Output the (X, Y) coordinate of the center of the cell containing the given text.  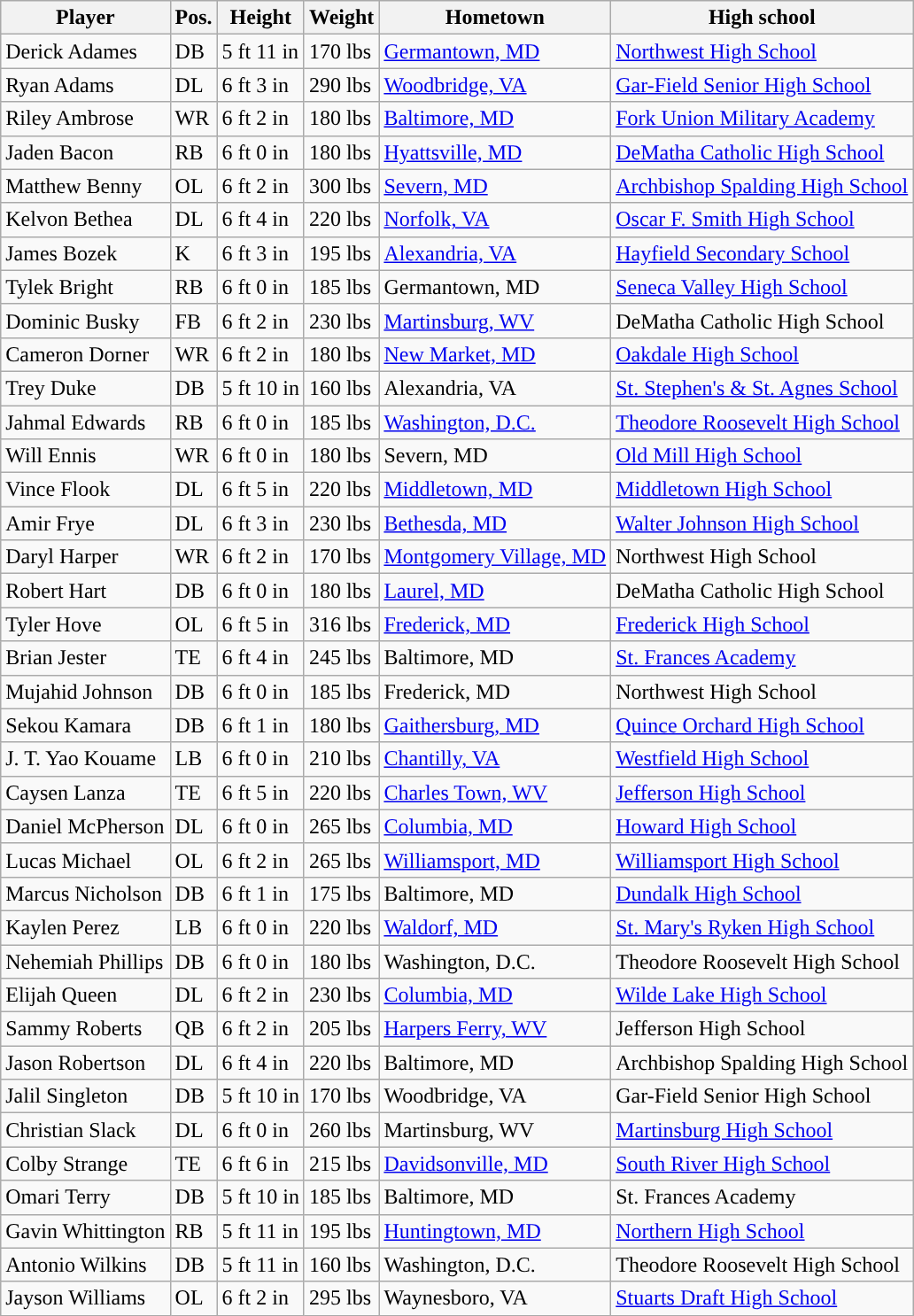
FB (193, 321)
Mujahid Johnson (85, 692)
210 lbs (341, 759)
Sekou Kamara (85, 725)
New Market, MD (495, 354)
Ryan Adams (85, 85)
Tylek Bright (85, 287)
Williamsport, MD (495, 860)
Lucas Michael (85, 860)
Walter Johnson High School (762, 523)
Derick Adames (85, 51)
290 lbs (341, 85)
6 ft 6 in (260, 1164)
Vince Flook (85, 490)
Westfield High School (762, 759)
St. Mary's Ryken High School (762, 927)
Antonio Wilkins (85, 1265)
Riley Ambrose (85, 119)
Jaden Bacon (85, 152)
245 lbs (341, 658)
Player (85, 18)
Gaithersburg, MD (495, 725)
Hometown (495, 18)
South River High School (762, 1164)
Hyattsville, MD (495, 152)
Howard High School (762, 826)
Robert Hart (85, 591)
Chantilly, VA (495, 759)
Height (260, 18)
Frederick High School (762, 624)
Jayson Williams (85, 1298)
316 lbs (341, 624)
295 lbs (341, 1298)
Nehemiah Phillips (85, 961)
205 lbs (341, 1029)
Huntingtown, MD (495, 1231)
High school (762, 18)
Pos. (193, 18)
Waynesboro, VA (495, 1298)
215 lbs (341, 1164)
Jason Robertson (85, 1063)
Brian Jester (85, 658)
Seneca Valley High School (762, 287)
Matthew Benny (85, 186)
Oakdale High School (762, 354)
Northern High School (762, 1231)
Wilde Lake High School (762, 995)
Tyler Hove (85, 624)
Williamsport High School (762, 860)
Trey Duke (85, 388)
260 lbs (341, 1130)
St. Stephen's & St. Agnes School (762, 388)
QB (193, 1029)
Norfolk, VA (495, 220)
Christian Slack (85, 1130)
Kelvon Bethea (85, 220)
Daniel McPherson (85, 826)
K (193, 253)
Gavin Whittington (85, 1231)
Middletown High School (762, 490)
Laurel, MD (495, 591)
Elijah Queen (85, 995)
Martinsburg High School (762, 1130)
Marcus Nicholson (85, 894)
J. T. Yao Kouame (85, 759)
Dundalk High School (762, 894)
Daryl Harper (85, 557)
Weight (341, 18)
Jalil Singleton (85, 1096)
175 lbs (341, 894)
Hayfield Secondary School (762, 253)
Quince Orchard High School (762, 725)
Stuarts Draft High School (762, 1298)
Amir Frye (85, 523)
Davidsonville, MD (495, 1164)
Sammy Roberts (85, 1029)
Will Ennis (85, 456)
Omari Terry (85, 1197)
Waldorf, MD (495, 927)
Caysen Lanza (85, 793)
Bethesda, MD (495, 523)
Colby Strange (85, 1164)
Montgomery Village, MD (495, 557)
Cameron Dorner (85, 354)
Fork Union Military Academy (762, 119)
Harpers Ferry, WV (495, 1029)
Charles Town, WV (495, 793)
Kaylen Perez (85, 927)
James Bozek (85, 253)
300 lbs (341, 186)
Jahmal Edwards (85, 422)
Middletown, MD (495, 490)
Oscar F. Smith High School (762, 220)
Dominic Busky (85, 321)
Old Mill High School (762, 456)
